Return the (x, y) coordinate for the center point of the cell that contains the specified text.  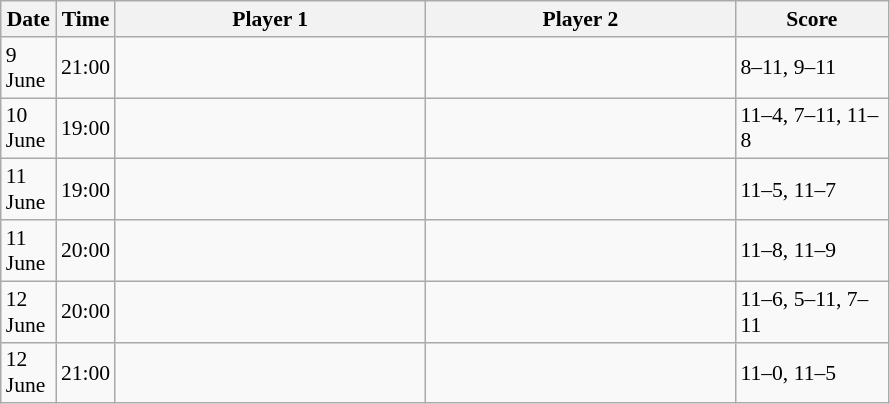
11–6, 5–11, 7–11 (812, 312)
Player 1 (270, 19)
11–4, 7–11, 11–8 (812, 128)
Date (28, 19)
Time (86, 19)
11–5, 11–7 (812, 190)
Score (812, 19)
11–8, 11–9 (812, 250)
11–0, 11–5 (812, 372)
Player 2 (580, 19)
8–11, 9–11 (812, 68)
10 June (28, 128)
9 June (28, 68)
